Search for the cell housing the specified text and yield its [x, y] center coordinate. 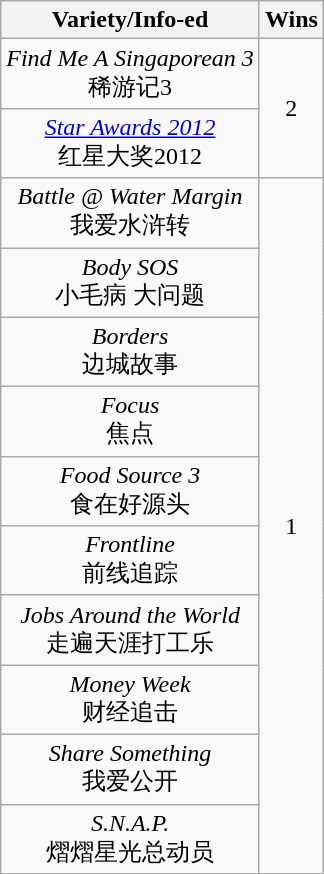
Body SOS 小毛病 大问题 [130, 283]
Frontline 前线追踪 [130, 561]
1 [291, 526]
Food Source 3 食在好源头 [130, 491]
S.N.A.P. 熠熠星光总动员 [130, 839]
Find Me A Singaporean 3 稀游记3 [130, 74]
Star Awards 2012 红星大奖2012 [130, 143]
Battle @ Water Margin 我爱水浒转 [130, 213]
Wins [291, 20]
Focus 焦点 [130, 422]
Jobs Around the World 走遍天涯打工乐 [130, 630]
2 [291, 108]
Variety/Info-ed [130, 20]
Share Something 我爱公开 [130, 769]
Money Week 财经追击 [130, 700]
Borders 边城故事 [130, 352]
